Find where the given text appears and provide that cell's center as (x, y) coordinate. 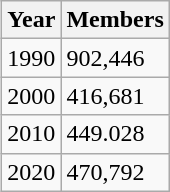
Year (32, 20)
2010 (32, 134)
416,681 (115, 96)
902,446 (115, 58)
Members (115, 20)
470,792 (115, 172)
449.028 (115, 134)
2020 (32, 172)
1990 (32, 58)
2000 (32, 96)
